Determine the (X, Y) coordinate at the center of the cell enclosing the given text.  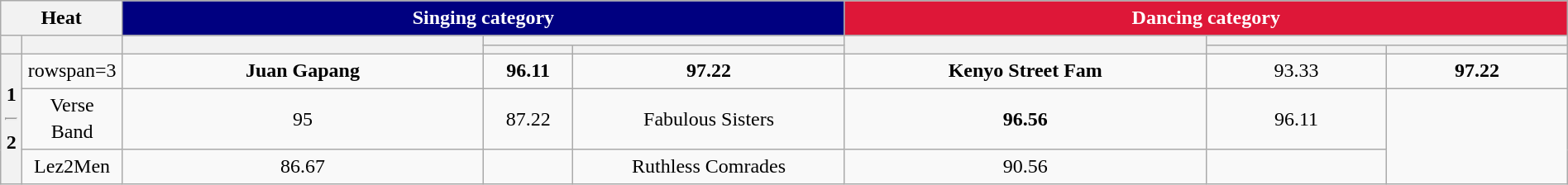
95 (303, 119)
Singing category (483, 18)
rowspan=3 (73, 71)
Ruthless Comrades (709, 167)
Dancing category (1206, 18)
Kenyo Street Fam (1025, 71)
Lez2Men (73, 167)
Heat (61, 18)
86.67 (303, 167)
Fabulous Sisters (709, 119)
Juan Gapang (303, 71)
87.22 (528, 119)
12 (12, 119)
96.56 (1025, 119)
90.56 (1025, 167)
93.33 (1296, 71)
Verse Band (73, 119)
